Detect which cell encompasses the target text, then output its (X, Y) center coordinate. 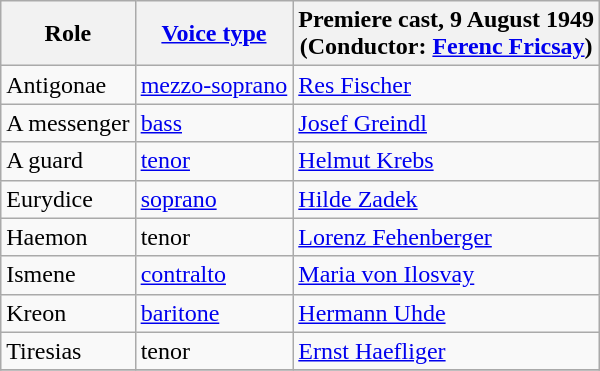
A messenger (68, 123)
contralto (214, 275)
Maria von Ilosvay (446, 275)
Lorenz Fehenberger (446, 237)
baritone (214, 313)
soprano (214, 199)
Role (68, 34)
A guard (68, 161)
Kreon (68, 313)
Res Fischer (446, 85)
Tiresias (68, 351)
Hilde Zadek (446, 199)
Helmut Krebs (446, 161)
Josef Greindl (446, 123)
Eurydice (68, 199)
Hermann Uhde (446, 313)
Ernst Haefliger (446, 351)
Ismene (68, 275)
mezzo-soprano (214, 85)
Premiere cast, 9 August 1949(Conductor: Ferenc Fricsay) (446, 34)
bass (214, 123)
Haemon (68, 237)
Voice type (214, 34)
Antigonae (68, 85)
